Search for the cell housing the specified text and yield its (X, Y) center coordinate. 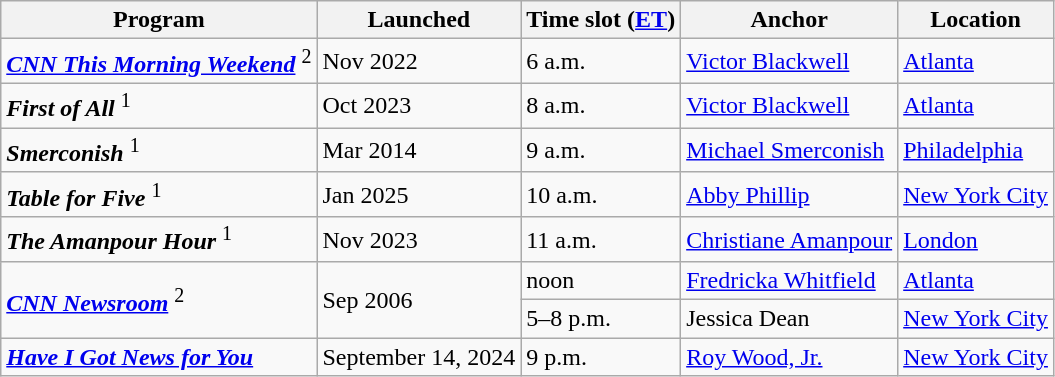
Michael Smerconish (790, 150)
8 a.m. (601, 106)
Location (976, 20)
CNN This Morning Weekend 2 (159, 62)
Nov 2023 (419, 240)
Sep 2006 (419, 300)
First of All 1 (159, 106)
September 14, 2024 (419, 357)
Time slot (ET) (601, 20)
9 p.m. (601, 357)
Anchor (790, 20)
The Amanpour Hour 1 (159, 240)
Jessica Dean (790, 319)
Abby Phillip (790, 194)
5–8 p.m. (601, 319)
Smerconish 1 (159, 150)
Christiane Amanpour (790, 240)
Roy Wood, Jr. (790, 357)
Philadelphia (976, 150)
Have I Got News for You (159, 357)
Oct 2023 (419, 106)
11 a.m. (601, 240)
Launched (419, 20)
Program (159, 20)
6 a.m. (601, 62)
Nov 2022 (419, 62)
Mar 2014 (419, 150)
noon (601, 281)
Table for Five 1 (159, 194)
London (976, 240)
Jan 2025 (419, 194)
10 a.m. (601, 194)
Fredricka Whitfield (790, 281)
9 a.m. (601, 150)
CNN Newsroom 2 (159, 300)
